Return [X, Y] of the center of cell containing provided text 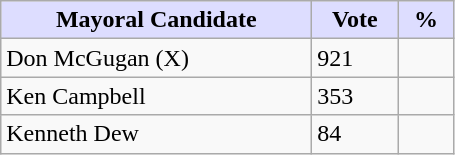
Kenneth Dew [156, 134]
84 [355, 134]
921 [355, 58]
% [426, 20]
Don McGugan (X) [156, 58]
Vote [355, 20]
Ken Campbell [156, 96]
Mayoral Candidate [156, 20]
353 [355, 96]
